Return [x, y] of the center of cell containing provided text 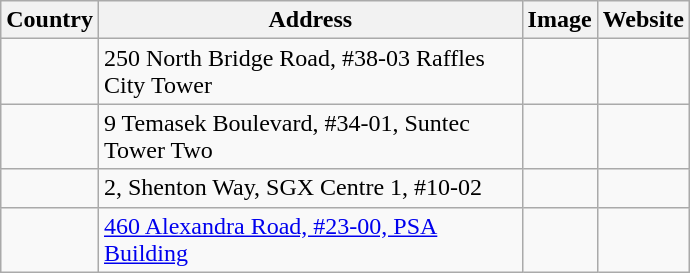
9 Temasek Boulevard, #34-01, Suntec Tower Two [310, 136]
250 North Bridge Road, #38-03 Raffles City Tower [310, 72]
Country [50, 20]
Website [643, 20]
Address [310, 20]
2, Shenton Way, SGX Centre 1, #10-02 [310, 188]
Image [560, 20]
460 Alexandra Road, #23-00, PSA Building [310, 240]
